For the text-containing cell, return its midpoint in [x, y] coordinate format. 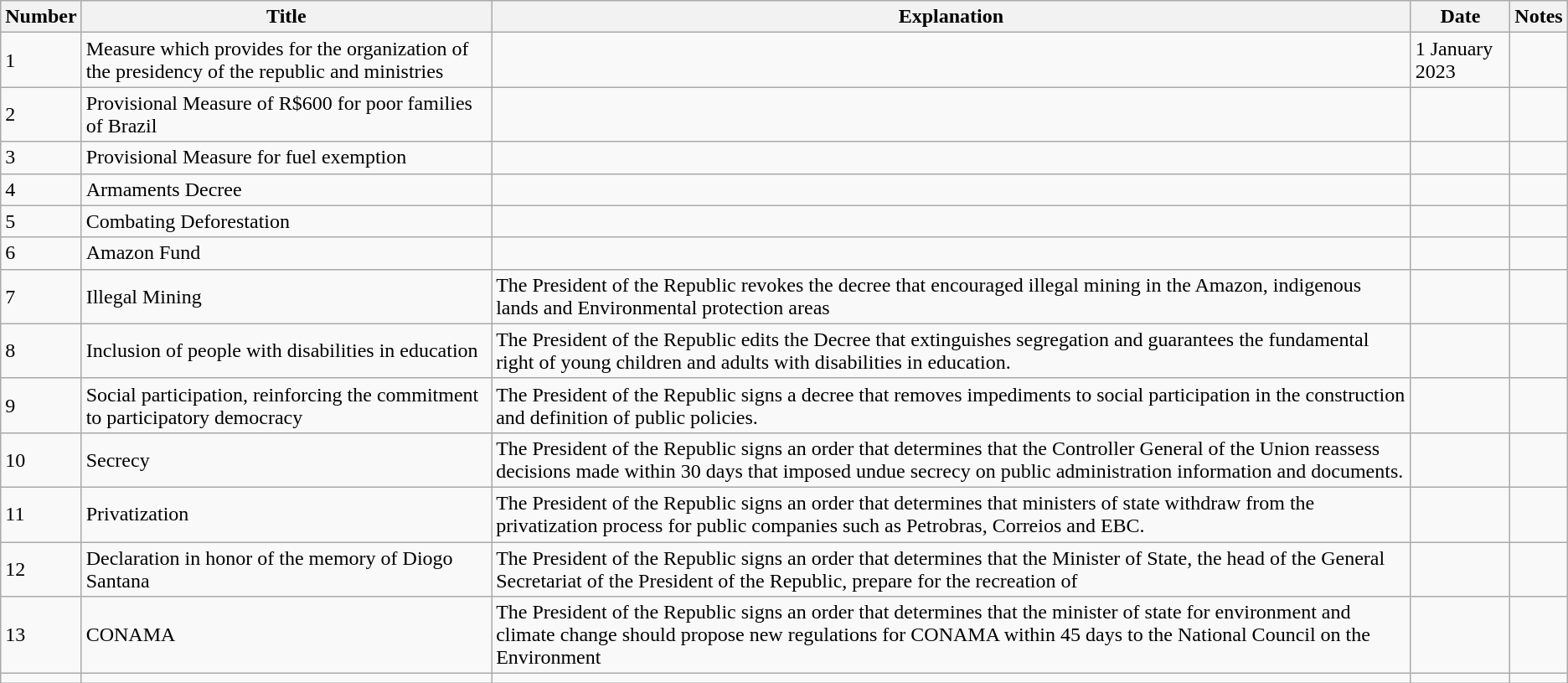
9 [41, 406]
1 [41, 60]
CONAMA [286, 635]
Amazon Fund [286, 253]
4 [41, 189]
7 [41, 297]
3 [41, 158]
Illegal Mining [286, 297]
12 [41, 568]
Title [286, 17]
Privatization [286, 515]
Provisional Measure for fuel exemption [286, 158]
The President of the Republic signs a decree that removes impediments to social participation in the construction and definition of public policies. [952, 406]
10 [41, 459]
1 January 2023 [1461, 60]
Provisional Measure of R$600 for poor families of Brazil [286, 114]
2 [41, 114]
Explanation [952, 17]
Social participation, reinforcing the commitment to participatory democracy [286, 406]
Declaration in honor of the memory of Diogo Santana [286, 568]
Measure which provides for the organization of the presidency of the republic and ministries [286, 60]
Secrecy [286, 459]
Armaments Decree [286, 189]
Date [1461, 17]
Number [41, 17]
Combating Deforestation [286, 221]
8 [41, 350]
Notes [1539, 17]
13 [41, 635]
5 [41, 221]
11 [41, 515]
6 [41, 253]
The President of the Republic revokes the decree that encouraged illegal mining in the Amazon, indigenous lands and Environmental protection areas [952, 297]
Inclusion of people with disabilities in education [286, 350]
